For the text-containing cell, return its midpoint in [X, Y] coordinate format. 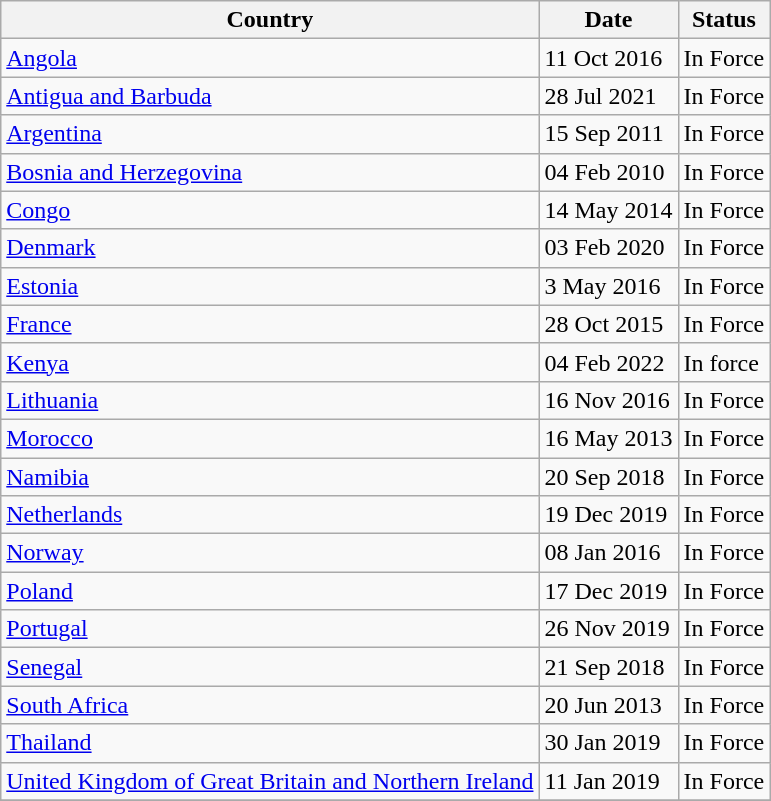
17 Dec 2019 [608, 591]
04 Feb 2010 [608, 172]
Status [724, 20]
Norway [270, 553]
In force [724, 362]
08 Jan 2016 [608, 553]
South Africa [270, 705]
Poland [270, 591]
Morocco [270, 438]
Senegal [270, 667]
03 Feb 2020 [608, 248]
26 Nov 2019 [608, 629]
11 Jan 2019 [608, 781]
3 May 2016 [608, 286]
Denmark [270, 248]
Estonia [270, 286]
Antigua and Barbuda [270, 96]
16 Nov 2016 [608, 400]
16 May 2013 [608, 438]
15 Sep 2011 [608, 134]
Bosnia and Herzegovina [270, 172]
11 Oct 2016 [608, 58]
Netherlands [270, 515]
United Kingdom of Great Britain and Northern Ireland [270, 781]
04 Feb 2022 [608, 362]
Lithuania [270, 400]
30 Jan 2019 [608, 743]
21 Sep 2018 [608, 667]
Congo [270, 210]
20 Sep 2018 [608, 477]
Namibia [270, 477]
Date [608, 20]
28 Oct 2015 [608, 324]
19 Dec 2019 [608, 515]
Kenya [270, 362]
Angola [270, 58]
Thailand [270, 743]
28 Jul 2021 [608, 96]
Country [270, 20]
20 Jun 2013 [608, 705]
14 May 2014 [608, 210]
France [270, 324]
Portugal [270, 629]
Argentina [270, 134]
